Search for the cell housing the specified text and yield its (X, Y) center coordinate. 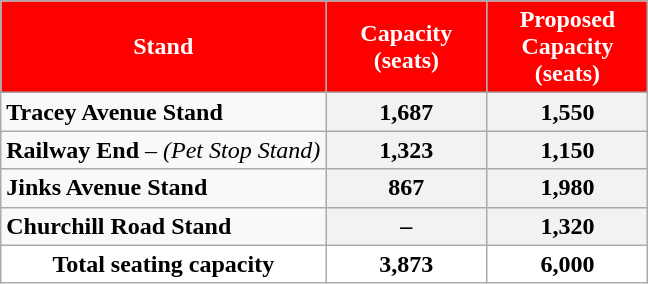
6,000 (568, 264)
3,873 (406, 264)
1,323 (406, 150)
1,150 (568, 150)
Jinks Avenue Stand (164, 188)
Churchill Road Stand (164, 226)
1,687 (406, 112)
Proposed Capacity (seats) (568, 47)
867 (406, 188)
1,320 (568, 226)
– (406, 226)
Tracey Avenue Stand (164, 112)
1,550 (568, 112)
1,980 (568, 188)
Capacity (seats) (406, 47)
Railway End – (Pet Stop Stand) (164, 150)
Stand (164, 47)
Total seating capacity (164, 264)
